Scan for the cell matching the given text and deliver its [x, y] coordinate at center. 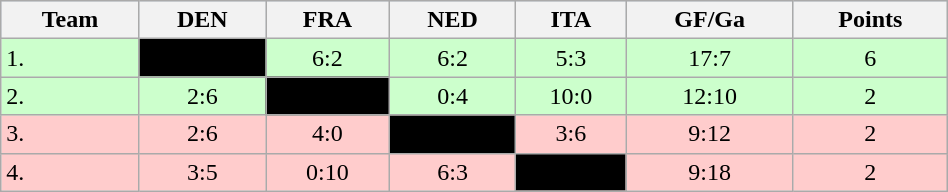
4:0 [328, 134]
1. [70, 58]
6:3 [452, 172]
12:10 [710, 96]
FRA [328, 20]
3. [70, 134]
9:12 [710, 134]
9:18 [710, 172]
2. [70, 96]
3:5 [202, 172]
0:4 [452, 96]
0:10 [328, 172]
10:0 [571, 96]
6 [870, 58]
DEN [202, 20]
17:7 [710, 58]
ITA [571, 20]
NED [452, 20]
Points [870, 20]
Team [70, 20]
5:3 [571, 58]
3:6 [571, 134]
4. [70, 172]
GF/Ga [710, 20]
